Return (x, y) of the center of cell containing provided text 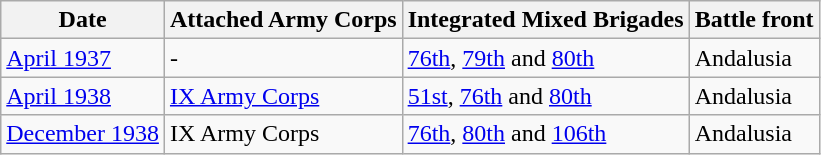
51st, 76th and 80th (546, 96)
April 1938 (83, 96)
- (283, 58)
Date (83, 20)
Battle front (754, 20)
April 1937 (83, 58)
76th, 79th and 80th (546, 58)
Attached Army Corps (283, 20)
76th, 80th and 106th (546, 134)
December 1938 (83, 134)
Integrated Mixed Brigades (546, 20)
